Scan for the cell matching the given text and deliver its [X, Y] coordinate at center. 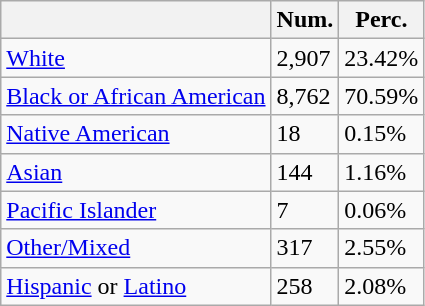
70.59% [382, 96]
Pacific Islander [136, 210]
1.16% [382, 172]
7 [305, 210]
Num. [305, 20]
Perc. [382, 20]
2.55% [382, 248]
2.08% [382, 286]
Asian [136, 172]
White [136, 58]
Black or African American [136, 96]
8,762 [305, 96]
Other/Mixed [136, 248]
0.06% [382, 210]
144 [305, 172]
23.42% [382, 58]
258 [305, 286]
0.15% [382, 134]
Hispanic or Latino [136, 286]
2,907 [305, 58]
Native American [136, 134]
18 [305, 134]
317 [305, 248]
